Return the (x, y) coordinate for the center point of the cell that contains the specified text.  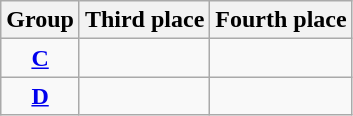
D (40, 96)
Fourth place (281, 20)
C (40, 58)
Third place (144, 20)
Group (40, 20)
